Capture the cell that displays the provided text and extract its (x, y) central coordinate. 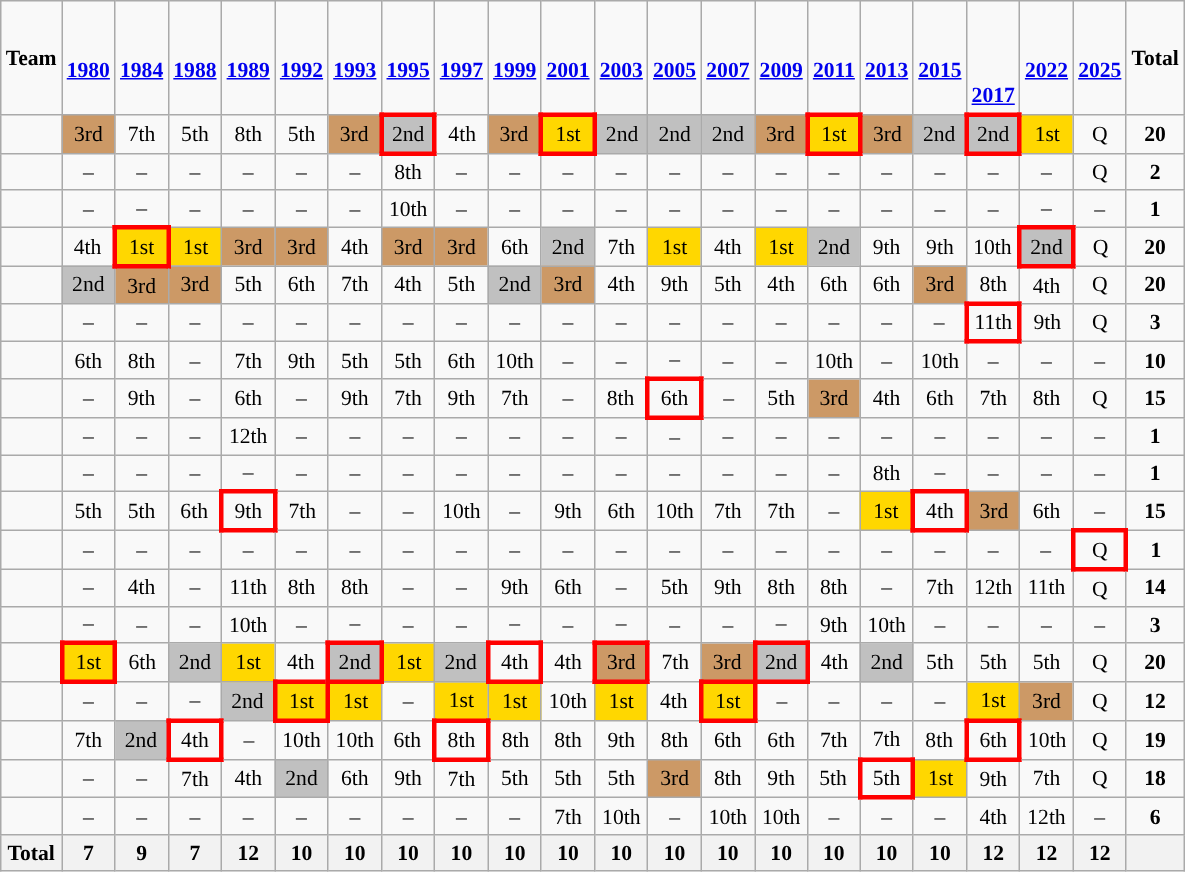
1993 (354, 58)
1997 (462, 58)
2 (1154, 172)
2015 (940, 58)
9 (142, 853)
18 (1154, 778)
2007 (728, 58)
1988 (194, 58)
1989 (248, 58)
2011 (834, 58)
6 (1154, 816)
1992 (302, 58)
1980 (88, 58)
14 (1154, 588)
Team (32, 58)
2001 (568, 58)
2017 (994, 58)
2025 (1100, 58)
2003 (622, 58)
19 (1154, 740)
2005 (674, 58)
1984 (142, 58)
2009 (782, 58)
2013 (886, 58)
2022 (1046, 58)
1999 (514, 58)
1995 (408, 58)
